Capture the cell that displays the provided text and extract its [X, Y] central coordinate. 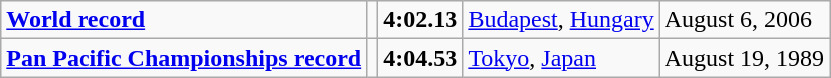
Budapest, Hungary [561, 20]
4:04.53 [420, 58]
August 6, 2006 [744, 20]
August 19, 1989 [744, 58]
World record [184, 20]
Pan Pacific Championships record [184, 58]
4:02.13 [420, 20]
Tokyo, Japan [561, 58]
